Pinpoint the cell where the given text exists, returning its (x, y) midpoint coordinate. 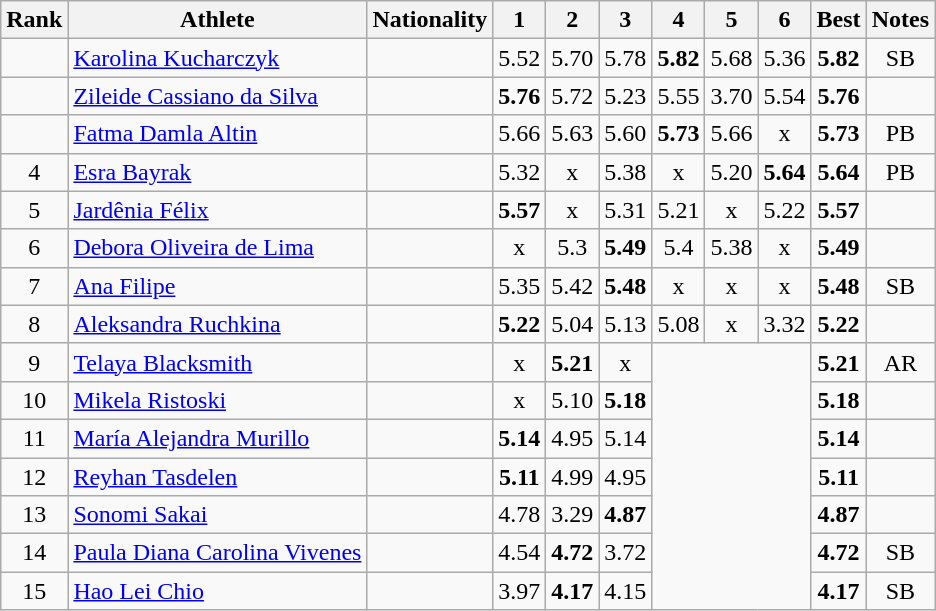
13 (34, 515)
5.60 (626, 134)
4.78 (520, 515)
11 (34, 438)
3.32 (784, 324)
Ana Filipe (218, 286)
AR (900, 362)
5.42 (572, 286)
5.70 (572, 58)
5.35 (520, 286)
5.04 (572, 324)
8 (34, 324)
Reyhan Tasdelen (218, 477)
9 (34, 362)
5.52 (520, 58)
3.70 (732, 96)
Debora Oliveira de Lima (218, 248)
5.08 (678, 324)
Fatma Damla Altin (218, 134)
15 (34, 591)
1 (520, 20)
Aleksandra Ruchkina (218, 324)
5.20 (732, 172)
5.23 (626, 96)
Telaya Blacksmith (218, 362)
Karolina Kucharczyk (218, 58)
Paula Diana Carolina Vivenes (218, 553)
2 (572, 20)
5.31 (626, 210)
7 (34, 286)
5.36 (784, 58)
5.32 (520, 172)
14 (34, 553)
12 (34, 477)
Sonomi Sakai (218, 515)
10 (34, 400)
3.72 (626, 553)
3.29 (572, 515)
Best (838, 20)
Mikela Ristoski (218, 400)
5.72 (572, 96)
5.68 (732, 58)
Esra Bayrak (218, 172)
3.97 (520, 591)
5.4 (678, 248)
Jardênia Félix (218, 210)
Nationality (430, 20)
Zileide Cassiano da Silva (218, 96)
María Alejandra Murillo (218, 438)
Athlete (218, 20)
4.54 (520, 553)
5.10 (572, 400)
Hao Lei Chio (218, 591)
5.63 (572, 134)
Notes (900, 20)
5.55 (678, 96)
4.99 (572, 477)
3 (626, 20)
5.3 (572, 248)
Rank (34, 20)
5.13 (626, 324)
4.15 (626, 591)
5.78 (626, 58)
5.54 (784, 96)
